Detect which cell encompasses the target text, then output its [x, y] center coordinate. 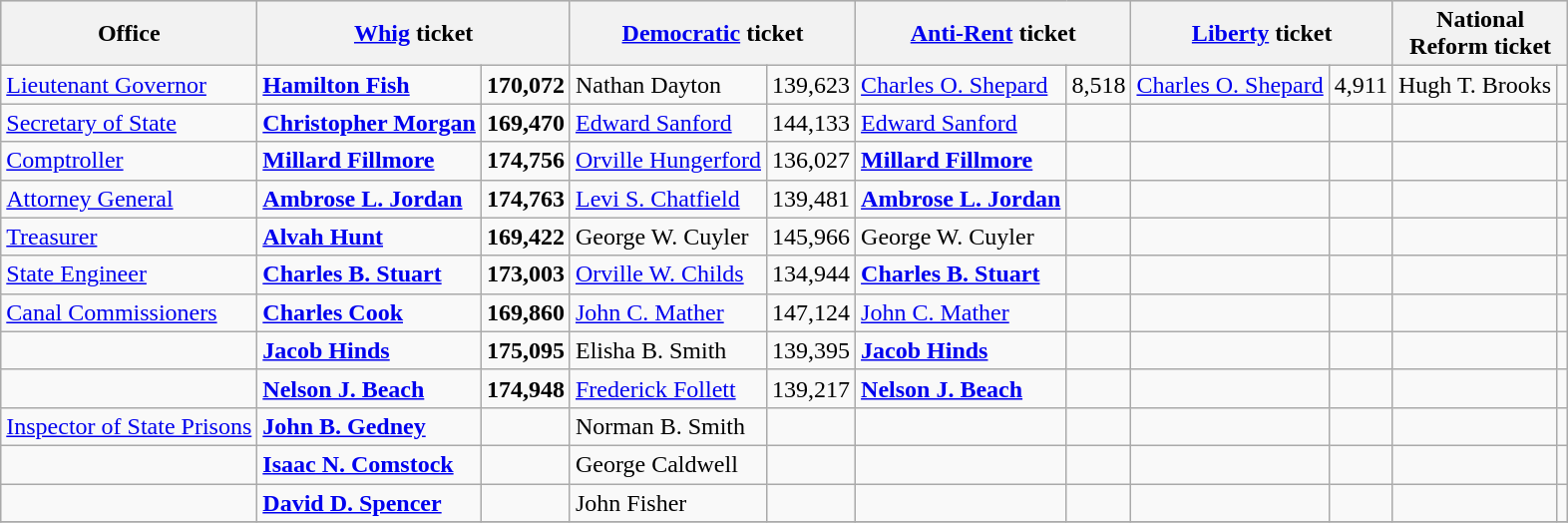
National Reform ticket [1480, 34]
Christopher Morgan [369, 123]
Canal Commissioners [130, 312]
Nathan Dayton [668, 85]
Lieutenant Governor [130, 85]
139,481 [810, 199]
139,623 [810, 85]
Comptroller [130, 161]
136,027 [810, 161]
134,944 [810, 274]
147,124 [810, 312]
John B. Gedney [369, 426]
170,072 [525, 85]
175,095 [525, 350]
State Engineer [130, 274]
Charles Cook [369, 312]
174,763 [525, 199]
Alvah Hunt [369, 237]
Orville W. Childs [668, 274]
139,395 [810, 350]
Inspector of State Prisons [130, 426]
George Caldwell [668, 464]
Levi S. Chatfield [668, 199]
Whig ticket [414, 34]
Secretary of State [130, 123]
4,911 [1361, 85]
Norman B. Smith [668, 426]
144,133 [810, 123]
Democratic ticket [712, 34]
Liberty ticket [1263, 34]
Anti-Rent ticket [993, 34]
145,966 [810, 237]
John Fisher [668, 502]
Elisha B. Smith [668, 350]
Hugh T. Brooks [1474, 85]
169,470 [525, 123]
Office [130, 34]
8,518 [1099, 85]
169,422 [525, 237]
Isaac N. Comstock [369, 464]
174,948 [525, 388]
Frederick Follett [668, 388]
David D. Spencer [369, 502]
Orville Hungerford [668, 161]
Hamilton Fish [369, 85]
Attorney General [130, 199]
174,756 [525, 161]
173,003 [525, 274]
139,217 [810, 388]
Treasurer [130, 237]
169,860 [525, 312]
